Identify which cell holds the provided text, then report its (X, Y) central coordinate. 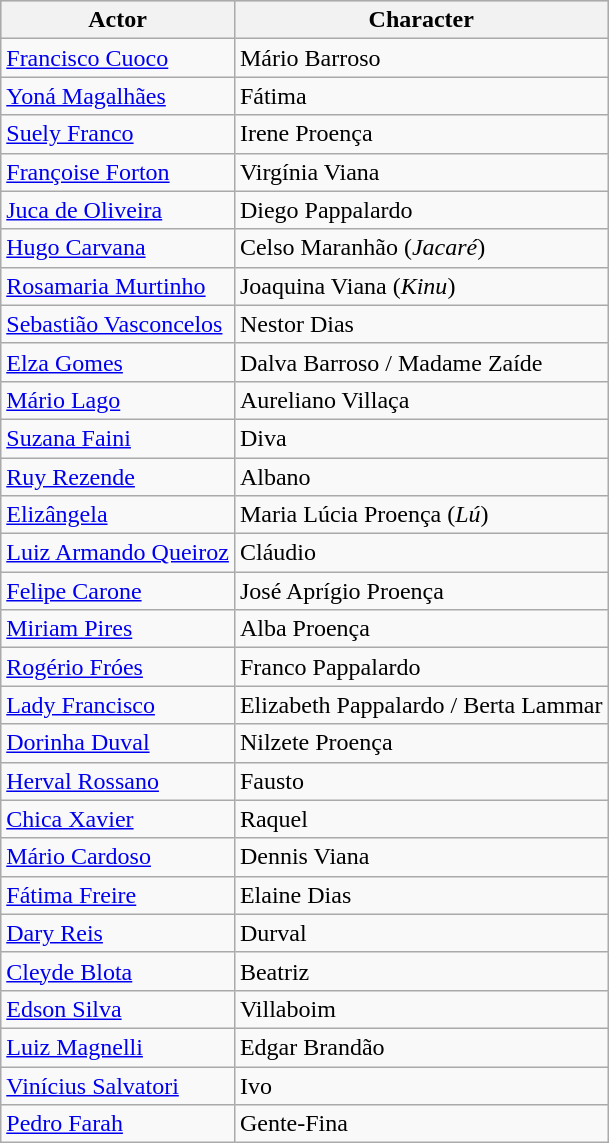
Dary Reis (118, 933)
Beatriz (421, 971)
Elizabeth Pappalardo / Berta Lammar (421, 705)
Rosamaria Murtinho (118, 286)
Mário Lago (118, 400)
Elza Gomes (118, 362)
Nilzete Proença (421, 743)
Fausto (421, 781)
Maria Lúcia Proença (Lú) (421, 515)
Rogério Fróes (118, 667)
Elaine Dias (421, 895)
Suely Franco (118, 134)
Pedro Farah (118, 1124)
Dorinha Duval (118, 743)
José Aprígio Proença (421, 591)
Luiz Magnelli (118, 1047)
Françoise Forton (118, 172)
Juca de Oliveira (118, 210)
Raquel (421, 819)
Actor (118, 20)
Joaquina Viana (Kinu) (421, 286)
Alba Proença (421, 629)
Vinícius Salvatori (118, 1085)
Herval Rossano (118, 781)
Sebastião Vasconcelos (118, 324)
Gente-Fina (421, 1124)
Villaboim (421, 1009)
Felipe Carone (118, 591)
Ivo (421, 1085)
Celso Maranhão (Jacaré) (421, 248)
Miriam Pires (118, 629)
Virgínia Viana (421, 172)
Mário Barroso (421, 58)
Hugo Carvana (118, 248)
Dalva Barroso / Madame Zaíde (421, 362)
Elizângela (118, 515)
Irene Proença (421, 134)
Francisco Cuoco (118, 58)
Yoná Magalhães (118, 96)
Aureliano Villaça (421, 400)
Cleyde Blota (118, 971)
Fátima Freire (118, 895)
Chica Xavier (118, 819)
Franco Pappalardo (421, 667)
Character (421, 20)
Diva (421, 438)
Diego Pappalardo (421, 210)
Luiz Armando Queiroz (118, 553)
Edson Silva (118, 1009)
Lady Francisco (118, 705)
Cláudio (421, 553)
Albano (421, 477)
Ruy Rezende (118, 477)
Suzana Faini (118, 438)
Dennis Viana (421, 857)
Mário Cardoso (118, 857)
Fátima (421, 96)
Edgar Brandão (421, 1047)
Nestor Dias (421, 324)
Durval (421, 933)
